Locate the cell with the specified text and output its [x, y] center coordinate. 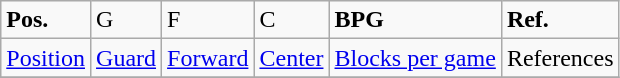
Forward [208, 58]
G [126, 20]
BPG [415, 20]
Center [292, 58]
Ref. [560, 20]
C [292, 20]
F [208, 20]
Blocks per game [415, 58]
Guard [126, 58]
References [560, 58]
Pos. [46, 20]
Position [46, 58]
